Locate the cell with the specified text and output its (X, Y) center coordinate. 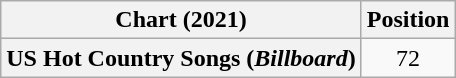
Position (408, 20)
Chart (2021) (181, 20)
72 (408, 58)
US Hot Country Songs (Billboard) (181, 58)
